Provide the (X, Y) coordinate of the cell's center where the given text is located.  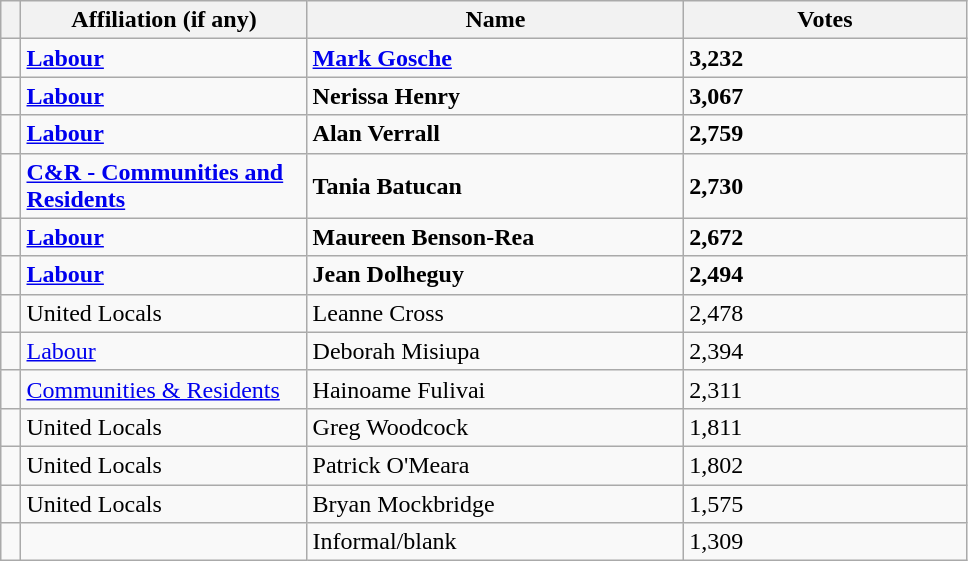
2,730 (825, 186)
Nerissa Henry (496, 96)
2,311 (825, 389)
Tania Batucan (496, 186)
1,811 (825, 427)
Jean Dolheguy (496, 275)
Patrick O'Meara (496, 465)
2,672 (825, 237)
1,575 (825, 503)
3,067 (825, 96)
Bryan Mockbridge (496, 503)
C&R - Communities and Residents (164, 186)
2,494 (825, 275)
Communities & Residents (164, 389)
Informal/blank (496, 542)
Votes (825, 20)
Alan Verrall (496, 134)
Hainoame Fulivai (496, 389)
2,759 (825, 134)
1,802 (825, 465)
Maureen Benson-Rea (496, 237)
2,394 (825, 351)
Affiliation (if any) (164, 20)
1,309 (825, 542)
Greg Woodcock (496, 427)
Mark Gosche (496, 58)
2,478 (825, 313)
Deborah Misiupa (496, 351)
Name (496, 20)
3,232 (825, 58)
Leanne Cross (496, 313)
